Search for the cell housing the specified text and yield its [X, Y] center coordinate. 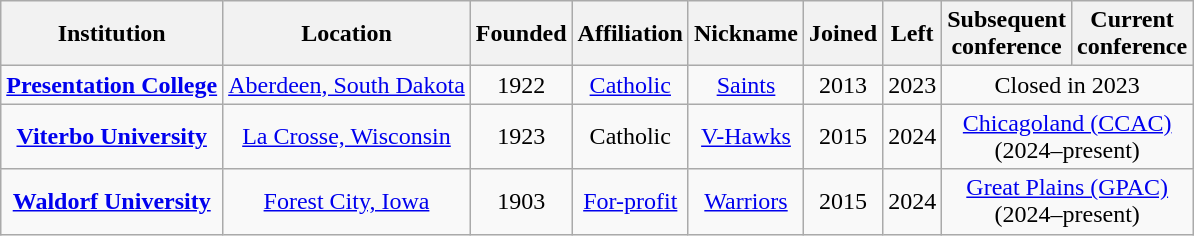
Viterbo University [112, 136]
Waldorf University [112, 202]
Currentconference [1132, 34]
Saints [746, 85]
Affiliation [630, 34]
1923 [521, 136]
Chicagoland (CCAC)(2024–present) [1068, 136]
Location [347, 34]
Nickname [746, 34]
Forest City, Iowa [347, 202]
1903 [521, 202]
V-Hawks [746, 136]
Founded [521, 34]
Subsequentconference [1007, 34]
La Crosse, Wisconsin [347, 136]
1922 [521, 85]
2013 [844, 85]
Presentation College [112, 85]
2023 [912, 85]
Aberdeen, South Dakota [347, 85]
Left [912, 34]
For-profit [630, 202]
Warriors [746, 202]
Great Plains (GPAC)(2024–present) [1068, 202]
Joined [844, 34]
Institution [112, 34]
Closed in 2023 [1068, 85]
